For the text-containing cell, return its midpoint in [x, y] coordinate format. 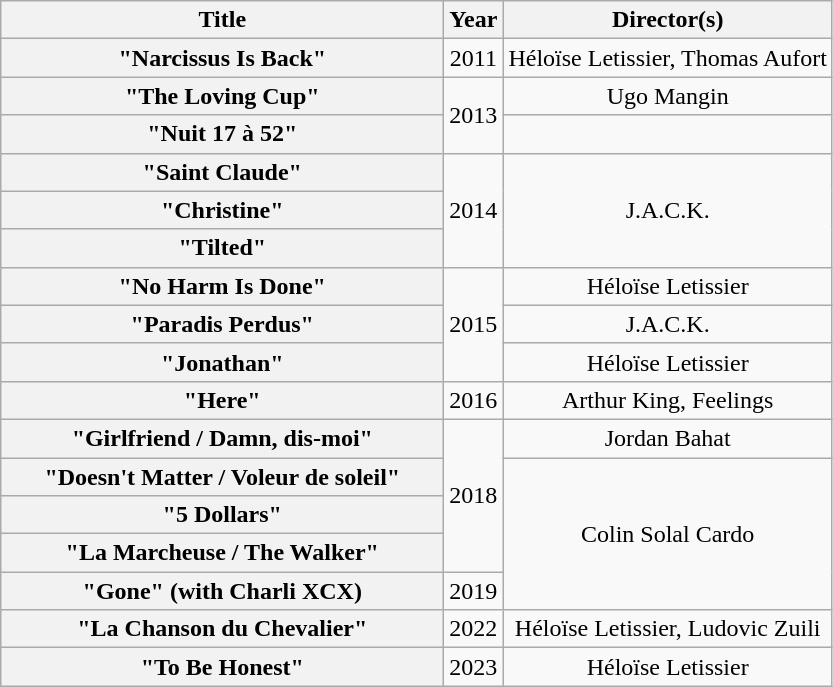
2022 [474, 629]
2011 [474, 58]
2015 [474, 324]
"To Be Honest" [222, 667]
Héloïse Letissier, Ludovic Zuili [668, 629]
"Paradis Perdus" [222, 324]
2016 [474, 400]
2019 [474, 591]
2018 [474, 495]
"Doesn't Matter / Voleur de soleil" [222, 477]
"Girlfriend / Damn, dis-moi" [222, 438]
"The Loving Cup" [222, 96]
2014 [474, 210]
"Here" [222, 400]
Arthur King, Feelings [668, 400]
"5 Dollars" [222, 515]
"Nuit 17 à 52" [222, 134]
"No Harm Is Done" [222, 286]
Héloïse Letissier, Thomas Aufort [668, 58]
Colin Solal Cardo [668, 534]
"Christine" [222, 210]
Ugo Mangin [668, 96]
"La Marcheuse / The Walker" [222, 553]
"Jonathan" [222, 362]
"Tilted" [222, 248]
Director(s) [668, 20]
"Gone" (with Charli XCX) [222, 591]
"La Chanson du Chevalier" [222, 629]
2013 [474, 115]
Jordan Bahat [668, 438]
"Saint Claude" [222, 172]
2023 [474, 667]
"Narcissus Is Back" [222, 58]
Year [474, 20]
Title [222, 20]
